Provide the (X, Y) coordinate of the cell's center where the given text is located.  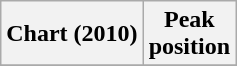
Peakposition (189, 34)
Chart (2010) (72, 34)
